Determine the (X, Y) coordinate at the center of the cell enclosing the given text.  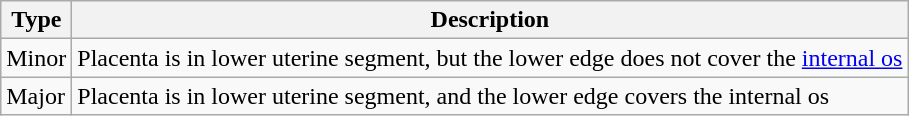
Description (490, 20)
Major (36, 96)
Type (36, 20)
Placenta is in lower uterine segment, and the lower edge covers the internal os (490, 96)
Placenta is in lower uterine segment, but the lower edge does not cover the internal os (490, 58)
Minor (36, 58)
